Identify which cell holds the provided text, then report its (X, Y) central coordinate. 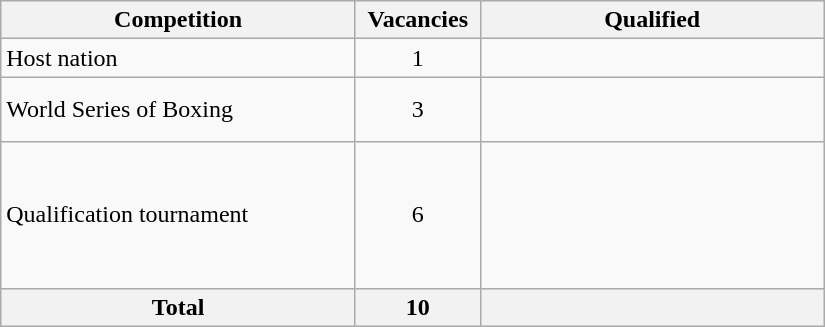
Qualification tournament (178, 215)
Host nation (178, 58)
Vacancies (418, 20)
1 (418, 58)
6 (418, 215)
10 (418, 307)
Qualified (652, 20)
Total (178, 307)
World Series of Boxing (178, 110)
3 (418, 110)
Competition (178, 20)
